Determine the [X, Y] coordinate at the center of the cell enclosing the given text.  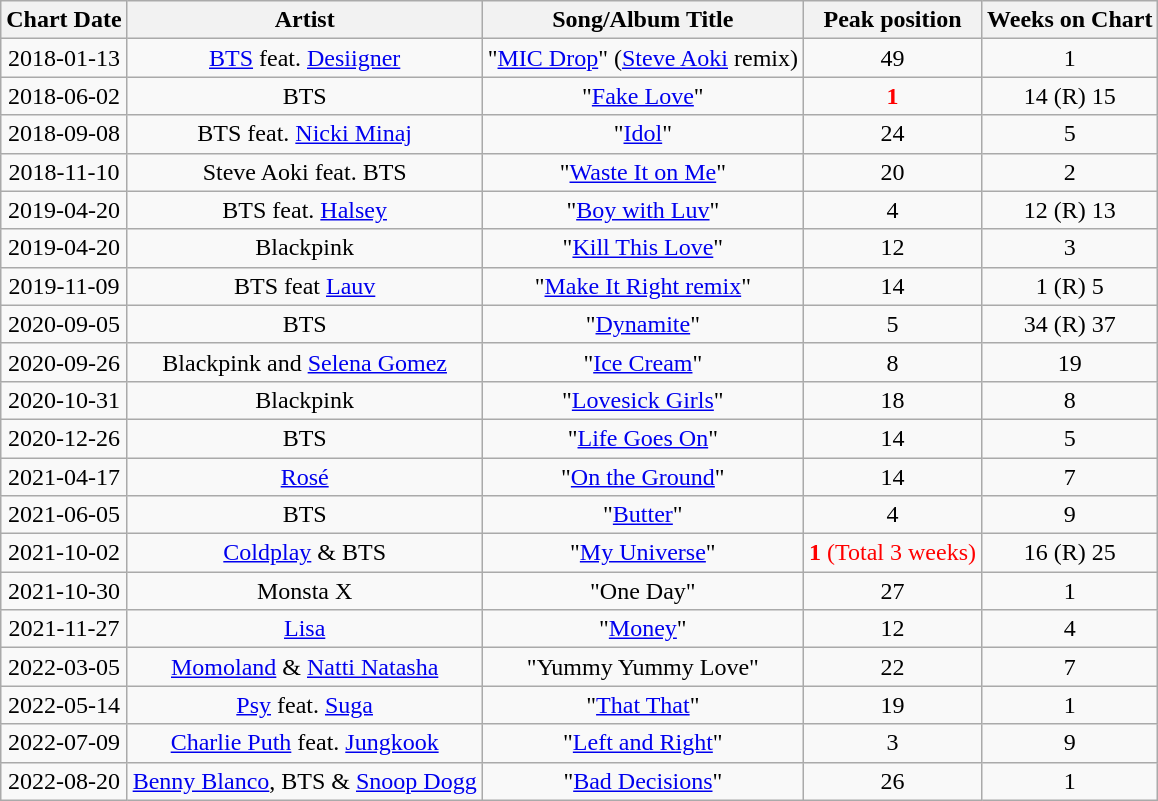
"Fake Love" [642, 96]
"Make It Right remix" [642, 286]
"On the Ground" [642, 477]
"Money" [642, 629]
2022-08-20 [64, 781]
27 [893, 591]
"Butter" [642, 515]
20 [893, 172]
14 (R) 15 [1070, 96]
12 (R) 13 [1070, 210]
2 [1070, 172]
"Left and Right" [642, 743]
34 (R) 37 [1070, 324]
"Waste It on Me" [642, 172]
"Boy with Luv" [642, 210]
BTS feat. Nicki Minaj [304, 134]
2018-09-08 [64, 134]
Charlie Puth feat. Jungkook [304, 743]
Monsta X [304, 591]
2018-01-13 [64, 58]
2021-04-17 [64, 477]
2020-12-26 [64, 438]
2020-09-05 [64, 324]
22 [893, 667]
16 (R) 25 [1070, 553]
Artist [304, 20]
18 [893, 400]
"Kill This Love" [642, 248]
"Yummy Yummy Love" [642, 667]
"That That" [642, 705]
Song/Album Title [642, 20]
Rosé [304, 477]
Chart Date [64, 20]
Peak position [893, 20]
2018-06-02 [64, 96]
2021-10-30 [64, 591]
26 [893, 781]
"Ice Cream" [642, 362]
2022-03-05 [64, 667]
2021-10-02 [64, 553]
Psy feat. Suga [304, 705]
Lisa [304, 629]
"One Day" [642, 591]
2018-11-10 [64, 172]
"My Universe" [642, 553]
"Lovesick Girls" [642, 400]
BTS feat Lauv [304, 286]
2020-10-31 [64, 400]
2022-07-09 [64, 743]
2021-11-27 [64, 629]
49 [893, 58]
"Life Goes On" [642, 438]
Benny Blanco, BTS & Snoop Dogg [304, 781]
"MIC Drop" (Steve Aoki remix) [642, 58]
24 [893, 134]
Momoland & Natti Natasha [304, 667]
1 (Total 3 weeks) [893, 553]
Blackpink and Selena Gomez [304, 362]
"Dynamite" [642, 324]
"Idol" [642, 134]
BTS feat. Halsey [304, 210]
1 (R) 5 [1070, 286]
2019-11-09 [64, 286]
BTS feat. Desiigner [304, 58]
Coldplay & BTS [304, 553]
2022-05-14 [64, 705]
2021-06-05 [64, 515]
"Bad Decisions" [642, 781]
2020-09-26 [64, 362]
Weeks on Chart [1070, 20]
Steve Aoki feat. BTS [304, 172]
